Determine the (x, y) coordinate at the center of the cell enclosing the given text.  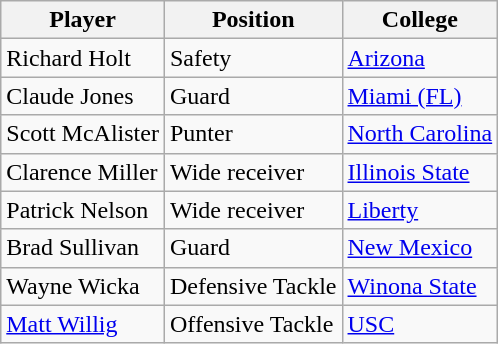
Liberty (420, 210)
Patrick Nelson (83, 210)
Defensive Tackle (253, 286)
Clarence Miller (83, 172)
Safety (253, 58)
College (420, 20)
North Carolina (420, 134)
Brad Sullivan (83, 248)
Player (83, 20)
Illinois State (420, 172)
Position (253, 20)
Offensive Tackle (253, 324)
USC (420, 324)
New Mexico (420, 248)
Punter (253, 134)
Wayne Wicka (83, 286)
Scott McAlister (83, 134)
Matt Willig (83, 324)
Richard Holt (83, 58)
Arizona (420, 58)
Winona State (420, 286)
Claude Jones (83, 96)
Miami (FL) (420, 96)
